Extract the [X, Y] coordinate from the center of the cell holding the provided text.  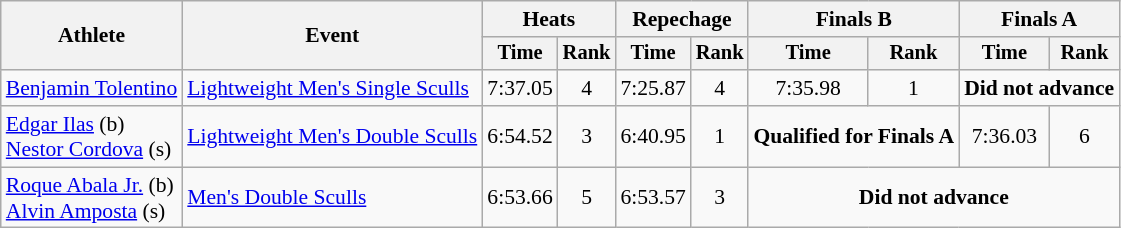
Lightweight Men's Single Sculls [332, 88]
Heats [548, 19]
6 [1084, 136]
7:37.05 [520, 88]
Qualified for Finals A [854, 136]
Finals B [854, 19]
Finals A [1039, 19]
Benjamin Tolentino [92, 88]
5 [587, 198]
Athlete [92, 36]
6:54.52 [520, 136]
Lightweight Men's Double Sculls [332, 136]
Repechage [682, 19]
6:40.95 [652, 136]
6:53.66 [520, 198]
Roque Abala Jr. (b) Alvin Amposta (s) [92, 198]
7:35.98 [808, 88]
Edgar Ilas (b) Nestor Cordova (s) [92, 136]
Men's Double Sculls [332, 198]
7:36.03 [1004, 136]
Event [332, 36]
6:53.57 [652, 198]
7:25.87 [652, 88]
